Scan for the cell matching the given text and deliver its (x, y) coordinate at center. 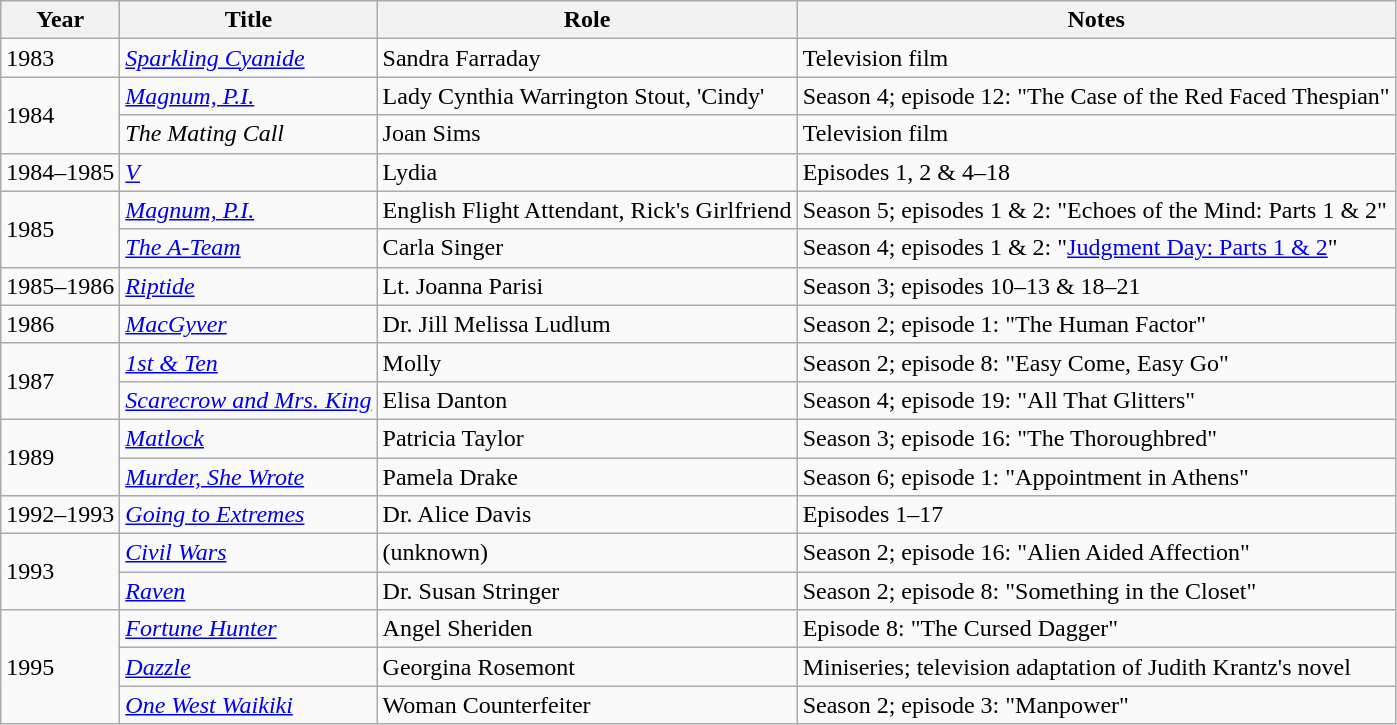
Civil Wars (248, 553)
Year (60, 20)
1983 (60, 58)
Murder, She Wrote (248, 477)
Dr. Susan Stringer (587, 591)
1987 (60, 381)
Angel Sheriden (587, 629)
Lady Cynthia Warrington Stout, 'Cindy' (587, 96)
Season 4; episodes 1 & 2: "Judgment Day: Parts 1 & 2" (1096, 248)
Title (248, 20)
Georgina Rosemont (587, 667)
Miniseries; television adaptation of Judith Krantz's novel (1096, 667)
Woman Counterfeiter (587, 705)
Season 5; episodes 1 & 2: "Echoes of the Mind: Parts 1 & 2" (1096, 210)
1st & Ten (248, 362)
Season 3; episode 16: "The Thoroughbred" (1096, 438)
Episode 8: "The Cursed Dagger" (1096, 629)
Sparkling Cyanide (248, 58)
1992–1993 (60, 515)
(unknown) (587, 553)
Role (587, 20)
1989 (60, 457)
1984 (60, 115)
The Mating Call (248, 134)
Lt. Joanna Parisi (587, 286)
1985–1986 (60, 286)
Episodes 1, 2 & 4–18 (1096, 172)
English Flight Attendant, Rick's Girlfriend (587, 210)
Fortune Hunter (248, 629)
Patricia Taylor (587, 438)
Season 6; episode 1: "Appointment in Athens" (1096, 477)
Season 2; episode 8: "Something in the Closet" (1096, 591)
Joan Sims (587, 134)
1984–1985 (60, 172)
Season 4; episode 19: "All That Glitters" (1096, 400)
Carla Singer (587, 248)
Matlock (248, 438)
1993 (60, 572)
MacGyver (248, 324)
Pamela Drake (587, 477)
Dr. Jill Melissa Ludlum (587, 324)
Riptide (248, 286)
Molly (587, 362)
1985 (60, 229)
Sandra Farraday (587, 58)
Going to Extremes (248, 515)
Season 3; episodes 10–13 & 18–21 (1096, 286)
Season 2; episode 3: "Manpower" (1096, 705)
Scarecrow and Mrs. King (248, 400)
The A-Team (248, 248)
Notes (1096, 20)
Season 2; episode 8: "Easy Come, Easy Go" (1096, 362)
One West Waikiki (248, 705)
Raven (248, 591)
Season 2; episode 1: "The Human Factor" (1096, 324)
Lydia (587, 172)
Season 2; episode 16: "Alien Aided Affection" (1096, 553)
1986 (60, 324)
V (248, 172)
Season 4; episode 12: "The Case of the Red Faced Thespian" (1096, 96)
Dazzle (248, 667)
1995 (60, 667)
Episodes 1–17 (1096, 515)
Elisa Danton (587, 400)
Dr. Alice Davis (587, 515)
